Capture the cell that displays the provided text and extract its (X, Y) central coordinate. 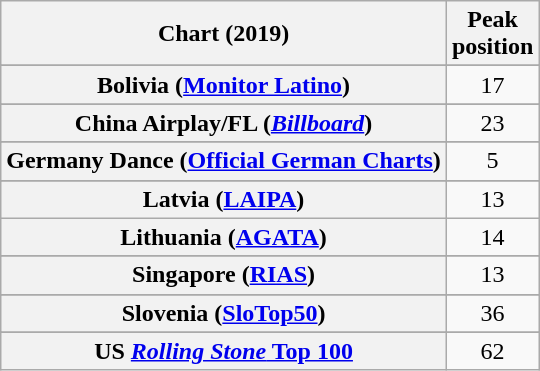
Singapore (RIAS) (224, 275)
China Airplay/FL (Billboard) (224, 123)
62 (492, 351)
Slovenia (SloTop50) (224, 313)
Latvia (LAIPA) (224, 199)
5 (492, 161)
36 (492, 313)
Peakposition (492, 34)
17 (492, 85)
Bolivia (Monitor Latino) (224, 85)
Chart (2019) (224, 34)
US Rolling Stone Top 100 (224, 351)
14 (492, 237)
23 (492, 123)
Germany Dance (Official German Charts) (224, 161)
Lithuania (AGATA) (224, 237)
